Extract the [x, y] coordinate from the center of the cell holding the provided text.  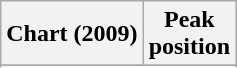
Chart (2009) [72, 34]
Peak position [189, 34]
